Detect which cell encompasses the target text, then output its [x, y] center coordinate. 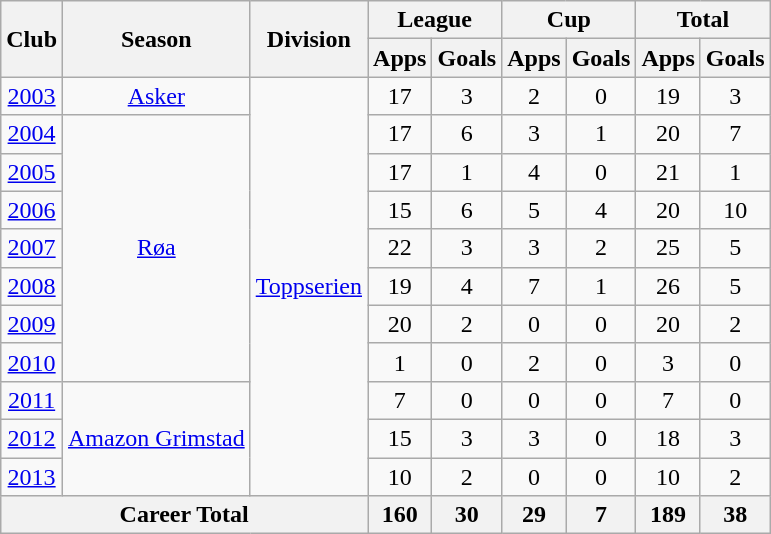
22 [400, 248]
2011 [32, 400]
2004 [32, 134]
30 [467, 515]
18 [668, 438]
Division [308, 39]
2003 [32, 96]
2005 [32, 172]
Cup [569, 20]
2012 [32, 438]
2010 [32, 362]
2009 [32, 324]
2008 [32, 286]
25 [668, 248]
26 [668, 286]
21 [668, 172]
189 [668, 515]
160 [400, 515]
Season [157, 39]
Asker [157, 96]
Toppserien [308, 286]
Total [703, 20]
2006 [32, 210]
29 [534, 515]
2007 [32, 248]
Amazon Grimstad [157, 438]
League [435, 20]
2013 [32, 477]
Career Total [184, 515]
Røa [157, 248]
38 [735, 515]
Club [32, 39]
